From the cell containing the given text, extract its center point as (X, Y) coordinate. 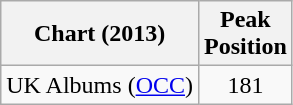
Chart (2013) (100, 34)
PeakPosition (246, 34)
UK Albums (OCC) (100, 85)
181 (246, 85)
